Output the [x, y] coordinate of the center of the cell containing the given text.  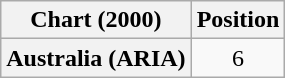
Chart (2000) [96, 20]
Australia (ARIA) [96, 58]
Position [238, 20]
6 [238, 58]
